Output the (X, Y) coordinate of the center of the cell containing the given text.  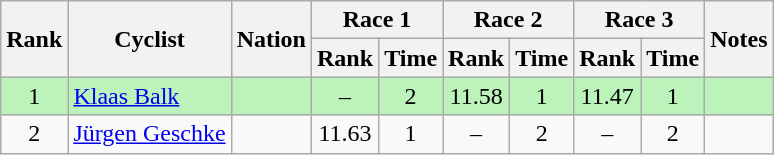
Race 1 (378, 20)
Jürgen Geschke (150, 134)
11.63 (346, 134)
11.47 (608, 96)
Cyclist (150, 39)
Race 3 (640, 20)
Notes (739, 39)
Nation (271, 39)
Race 2 (508, 20)
11.58 (476, 96)
Klaas Balk (150, 96)
